Capture the cell that displays the provided text and extract its (X, Y) central coordinate. 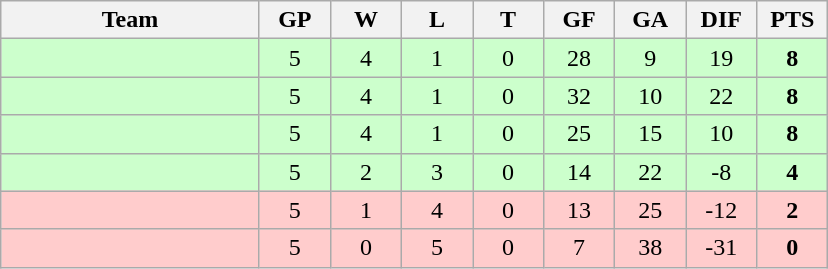
19 (722, 58)
GF (580, 20)
Team (130, 20)
-31 (722, 248)
28 (580, 58)
-8 (722, 172)
13 (580, 210)
W (366, 20)
32 (580, 96)
-12 (722, 210)
3 (436, 172)
GA (650, 20)
PTS (792, 20)
DIF (722, 20)
15 (650, 134)
7 (580, 248)
GP (294, 20)
T (508, 20)
38 (650, 248)
9 (650, 58)
L (436, 20)
14 (580, 172)
